Search for the cell housing the specified text and yield its [X, Y] center coordinate. 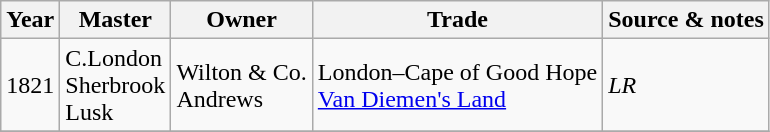
Year [30, 20]
C.LondonSherbrookLusk [116, 85]
LR [686, 85]
Master [116, 20]
Owner [242, 20]
London–Cape of Good HopeVan Diemen's Land [457, 85]
Wilton & Co.Andrews [242, 85]
Source & notes [686, 20]
Trade [457, 20]
1821 [30, 85]
